Provide the [X, Y] coordinate of the cell's center where the given text is located.  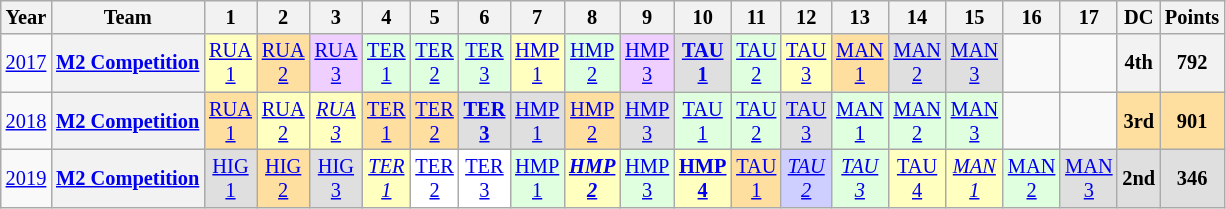
3 [336, 17]
2 [284, 17]
10 [702, 17]
Year [26, 17]
4th [1138, 63]
14 [916, 17]
3rd [1138, 121]
7 [537, 17]
4 [386, 17]
Team [128, 17]
6 [485, 17]
2017 [26, 63]
HMP4 [702, 178]
13 [860, 17]
16 [1032, 17]
8 [592, 17]
2nd [1138, 178]
HIG1 [230, 178]
901 [1192, 121]
2018 [26, 121]
12 [806, 17]
15 [974, 17]
DC [1138, 17]
17 [1088, 17]
2019 [26, 178]
9 [647, 17]
1 [230, 17]
11 [756, 17]
792 [1192, 63]
HIG2 [284, 178]
HIG3 [336, 178]
5 [434, 17]
346 [1192, 178]
TAU4 [916, 178]
Points [1192, 17]
